Return (X, Y) of the center of cell containing provided text 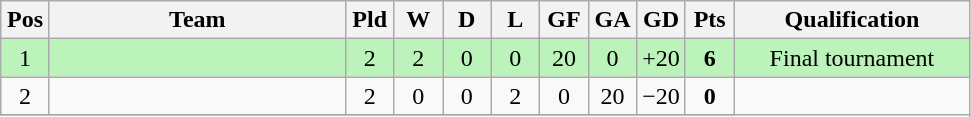
+20 (662, 58)
W (418, 20)
Team (197, 20)
GA (612, 20)
D (466, 20)
GD (662, 20)
1 (26, 58)
GF (564, 20)
Final tournament (852, 58)
Pld (370, 20)
L (516, 20)
Pts (710, 20)
6 (710, 58)
Pos (26, 20)
−20 (662, 96)
Qualification (852, 20)
